Find where the given text appears and provide that cell's center as (X, Y) coordinate. 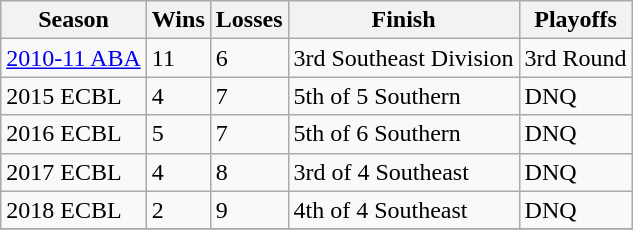
11 (178, 58)
4th of 4 Southeast (404, 210)
9 (249, 210)
2018 ECBL (74, 210)
Finish (404, 20)
6 (249, 58)
Playoffs (576, 20)
2 (178, 210)
2010-11 ABA (74, 58)
5th of 6 Southern (404, 134)
3rd of 4 Southeast (404, 172)
2016 ECBL (74, 134)
Wins (178, 20)
5 (178, 134)
3rd Round (576, 58)
3rd Southeast Division (404, 58)
Season (74, 20)
5th of 5 Southern (404, 96)
2015 ECBL (74, 96)
Losses (249, 20)
2017 ECBL (74, 172)
8 (249, 172)
